Capture the cell that displays the provided text and extract its [x, y] central coordinate. 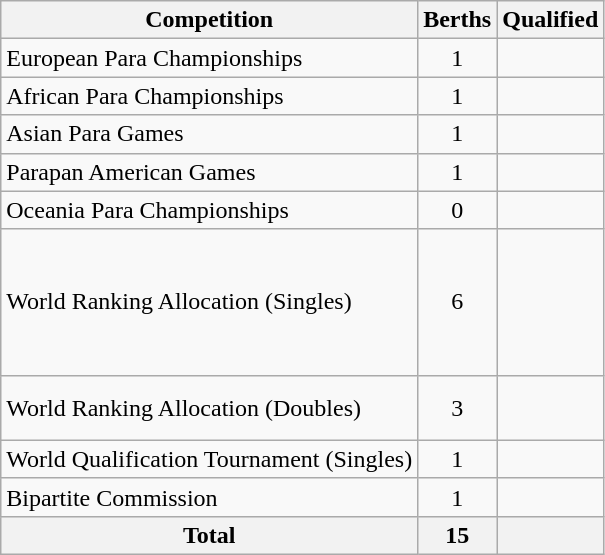
World Ranking Allocation (Singles) [210, 302]
Parapan American Games [210, 172]
Bipartite Commission [210, 497]
15 [458, 535]
Berths [458, 20]
World Qualification Tournament (Singles) [210, 459]
African Para Championships [210, 96]
6 [458, 302]
Competition [210, 20]
World Ranking Allocation (Doubles) [210, 408]
Asian Para Games [210, 134]
European Para Championships [210, 58]
3 [458, 408]
Oceania Para Championships [210, 210]
0 [458, 210]
Total [210, 535]
Qualified [550, 20]
